Search for the cell housing the specified text and yield its (x, y) center coordinate. 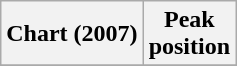
Peakposition (189, 34)
Chart (2007) (72, 34)
